Provide the [x, y] coordinate of the cell's center where the given text is located.  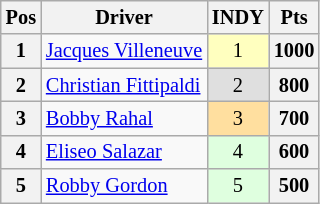
Pts [294, 17]
Jacques Villeneuve [124, 51]
Pos [21, 17]
800 [294, 85]
700 [294, 118]
Robby Gordon [124, 186]
500 [294, 186]
Eliseo Salazar [124, 152]
Christian Fittipaldi [124, 85]
INDY [238, 17]
Bobby Rahal [124, 118]
600 [294, 152]
Driver [124, 17]
1000 [294, 51]
